Determine the [X, Y] coordinate at the center of the cell enclosing the given text.  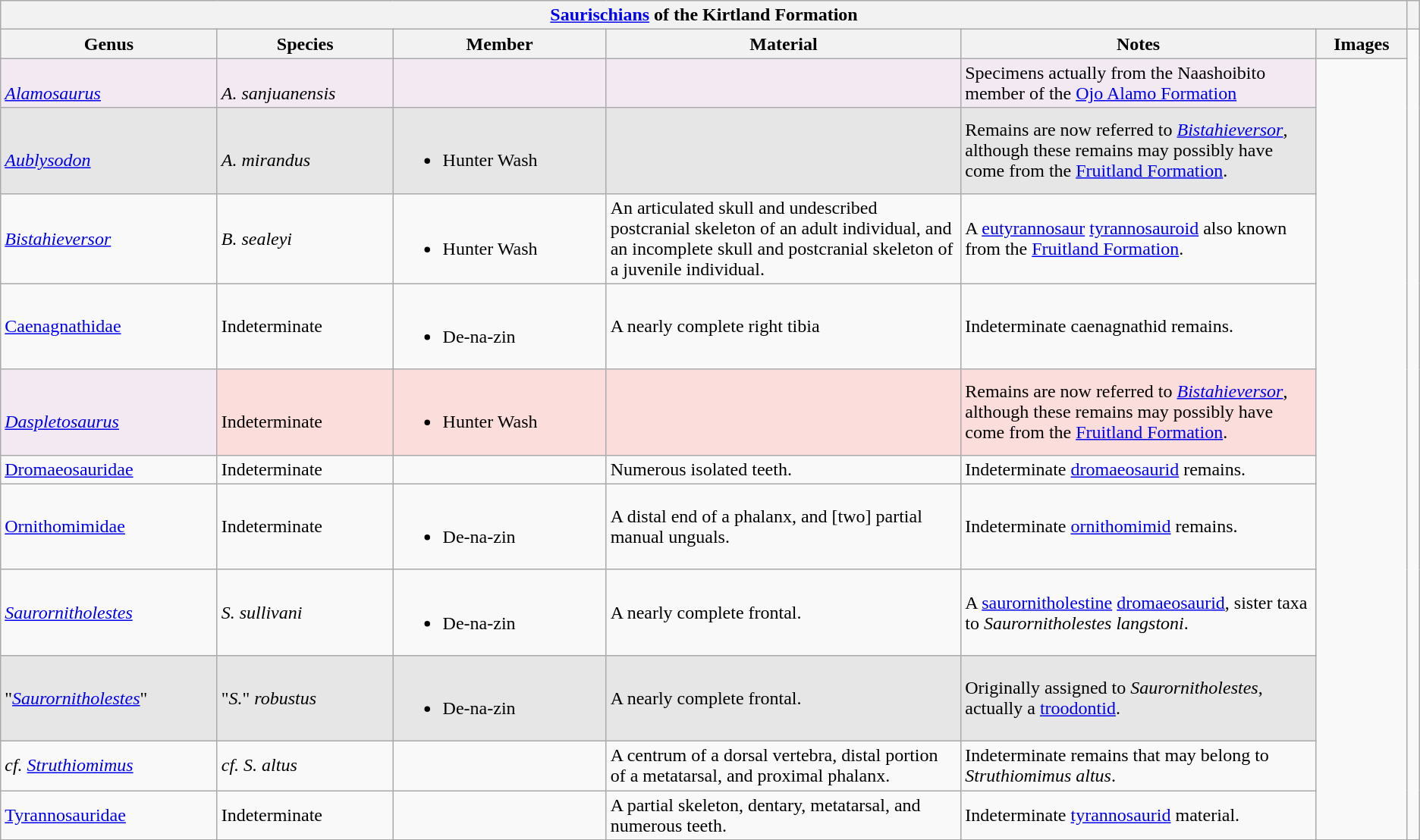
Caenagnathidae [109, 326]
Indeterminate tyrannosaurid material. [1139, 814]
Saurornitholestes [109, 613]
Ornithomimidae [109, 526]
Indeterminate ornithomimid remains. [1139, 526]
Indeterminate remains that may belong to Struthiomimus altus. [1139, 766]
Numerous isolated teeth. [784, 469]
Alamosaurus [109, 83]
Daspletosaurus [109, 412]
Member [499, 44]
Bistahieversor [109, 238]
Indeterminate dromaeosaurid remains. [1139, 469]
S. sullivani [305, 613]
A centrum of a dorsal vertebra, distal portion of a metatarsal, and proximal phalanx. [784, 766]
Material [784, 44]
A. mirandus [305, 150]
A eutyrannosaur tyrannosauroid also known from the Fruitland Formation. [1139, 238]
"S." robustus [305, 697]
"Saurornitholestes" [109, 697]
Aublysodon [109, 150]
Genus [109, 44]
Notes [1139, 44]
Images [1361, 44]
Dromaeosauridae [109, 469]
Originally assigned to Saurornitholestes, actually a troodontid. [1139, 697]
Tyrannosauridae [109, 814]
Species [305, 44]
A saurornitholestine dromaeosaurid, sister taxa to Saurornitholestes langstoni. [1139, 613]
A distal end of a phalanx, and [two] partial manual unguals. [784, 526]
Saurischians of the Kirtland Formation [704, 15]
B. sealeyi [305, 238]
A. sanjuanensis [305, 83]
A nearly complete right tibia [784, 326]
cf. Struthiomimus [109, 766]
A partial skeleton, dentary, metatarsal, and numerous teeth. [784, 814]
cf. S. altus [305, 766]
Specimens actually from the Naashoibito member of the Ojo Alamo Formation [1139, 83]
Indeterminate caenagnathid remains. [1139, 326]
